Capture the cell that displays the provided text and extract its [X, Y] central coordinate. 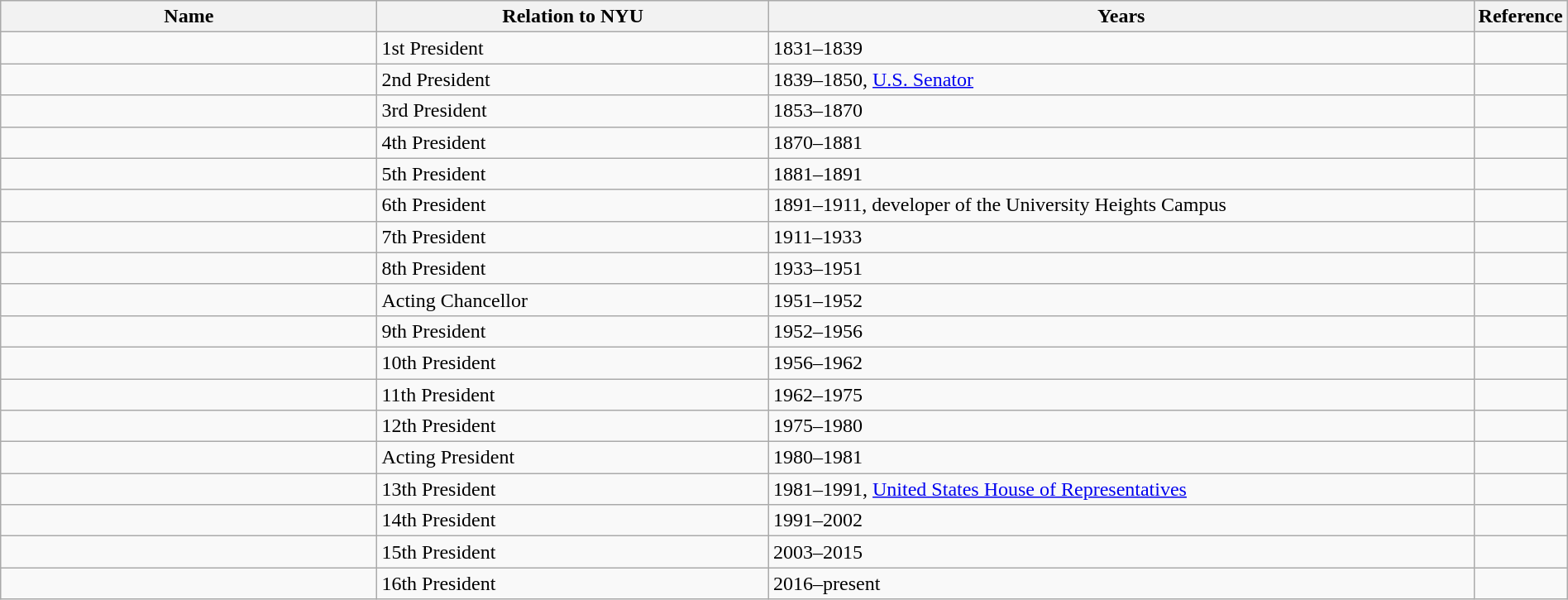
1951–1952 [1121, 300]
2003–2015 [1121, 552]
1956–1962 [1121, 362]
Years [1121, 17]
1933–1951 [1121, 268]
13th President [573, 489]
2nd President [573, 79]
1952–1956 [1121, 331]
15th President [573, 552]
11th President [573, 395]
8th President [573, 268]
1975–1980 [1121, 426]
16th President [573, 583]
Name [189, 17]
1891–1911, developer of the University Heights Campus [1121, 205]
1981–1991, United States House of Representatives [1121, 489]
1870–1881 [1121, 142]
1991–2002 [1121, 521]
Acting Chancellor [573, 300]
6th President [573, 205]
3rd President [573, 111]
1st President [573, 48]
12th President [573, 426]
7th President [573, 237]
1853–1870 [1121, 111]
1831–1839 [1121, 48]
Acting President [573, 458]
9th President [573, 331]
Relation to NYU [573, 17]
5th President [573, 174]
10th President [573, 362]
4th President [573, 142]
Reference [1520, 17]
2016–present [1121, 583]
1962–1975 [1121, 395]
1911–1933 [1121, 237]
1980–1981 [1121, 458]
1881–1891 [1121, 174]
14th President [573, 521]
1839–1850, U.S. Senator [1121, 79]
